Scan for the cell matching the given text and deliver its [X, Y] coordinate at center. 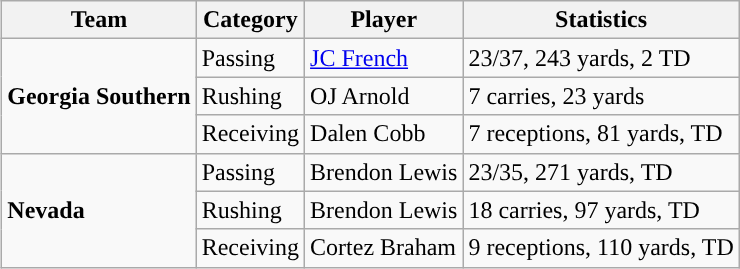
Statistics [601, 20]
Team [99, 20]
Dalen Cobb [384, 134]
23/37, 243 yards, 2 TD [601, 58]
Player [384, 20]
JC French [384, 58]
OJ Arnold [384, 96]
7 receptions, 81 yards, TD [601, 134]
Cortez Braham [384, 248]
Category [250, 20]
18 carries, 97 yards, TD [601, 210]
Georgia Southern [99, 96]
9 receptions, 110 yards, TD [601, 248]
7 carries, 23 yards [601, 96]
23/35, 271 yards, TD [601, 172]
Nevada [99, 210]
